Return the [X, Y] coordinate for the center point of the cell that contains the specified text.  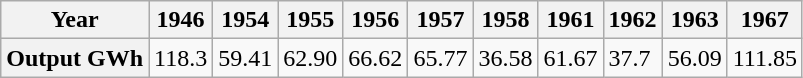
65.77 [440, 58]
1955 [310, 20]
1957 [440, 20]
111.85 [764, 58]
1954 [246, 20]
1956 [376, 20]
62.90 [310, 58]
1946 [181, 20]
56.09 [694, 58]
Year [75, 20]
118.3 [181, 58]
1963 [694, 20]
36.58 [506, 58]
61.67 [570, 58]
66.62 [376, 58]
Output GWh [75, 58]
59.41 [246, 58]
1958 [506, 20]
1967 [764, 20]
1961 [570, 20]
1962 [632, 20]
37.7 [632, 58]
